Locate the cell with the specified text and output its [x, y] center coordinate. 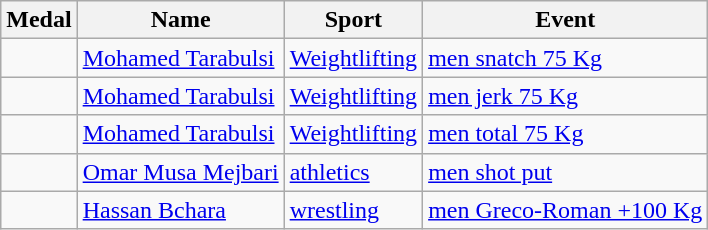
athletics [353, 172]
Hassan Bchara [180, 210]
Medal [39, 20]
Name [180, 20]
men shot put [566, 172]
Sport [353, 20]
men total 75 Kg [566, 134]
men jerk 75 Kg [566, 96]
men snatch 75 Kg [566, 58]
Event [566, 20]
men Greco-Roman +100 Kg [566, 210]
wrestling [353, 210]
Omar Musa Mejbari [180, 172]
